Return (x, y) of the center of cell containing provided text 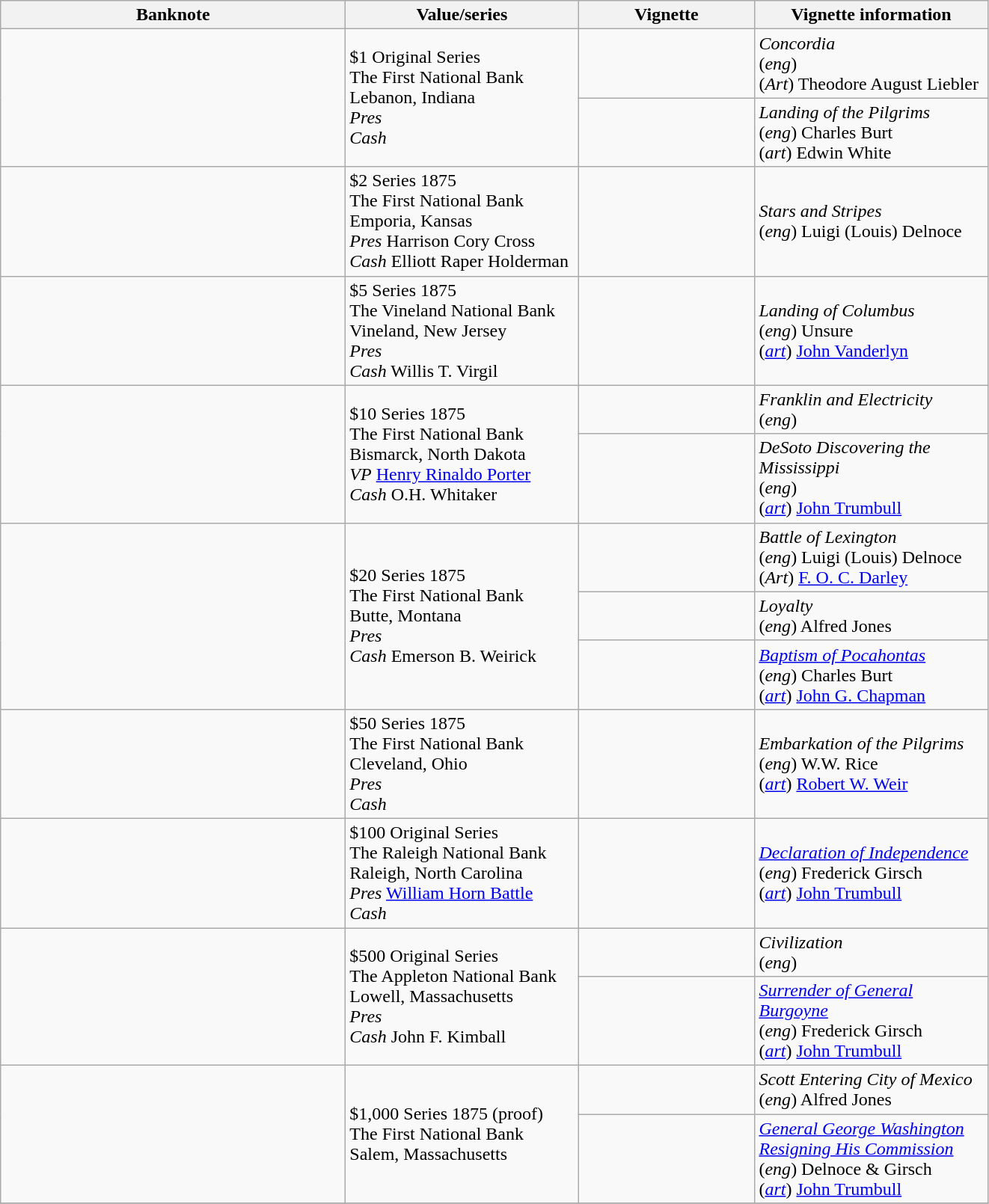
Concordia(eng) (Art) Theodore August Liebler (871, 64)
General George Washington Resigning His Commission(eng) Delnoce & Girsch(art) John Trumbull (871, 1159)
Scott Entering City of Mexico(eng) Alfred Jones (871, 1090)
$1 Original SeriesThe First National BankLebanon, IndianaPres Cash (462, 98)
Battle of Lexington(eng) Luigi (Louis) Delnoce(Art) F. O. C. Darley (871, 557)
$100 Original SeriesThe Raleigh National BankRaleigh, North CarolinaPres William Horn BattleCash (462, 873)
Franklin and Electricity(eng) (871, 410)
$50 Series 1875The First National BankCleveland, OhioPres Cash (462, 764)
Civilization(eng) (871, 951)
Declaration of Independence(eng) Frederick Girsch(art) John Trumbull (871, 873)
$1,000 Series 1875 (proof)The First National BankSalem, Massachusetts (462, 1134)
Embarkation of the Pilgrims(eng) W.W. Rice(art) Robert W. Weir (871, 764)
Baptism of Pocahontas(eng) Charles Burt(art) John G. Chapman (871, 675)
$10 Series 1875The First National BankBismarck, North DakotaVP Henry Rinaldo PorterCash O.H. Whitaker (462, 454)
Value/series (462, 15)
$2 Series 1875The First National BankEmporia, KansasPres Harrison Cory CrossCash Elliott Raper Holderman (462, 221)
$500 Original SeriesThe Appleton National BankLowell, MassachusettsPres Cash John F. Kimball (462, 996)
Vignette information (871, 15)
Landing of Columbus(eng) Unsure(art) John Vanderlyn (871, 331)
$20 Series 1875The First National BankButte, MontanaPres Cash Emerson B. Weirick (462, 616)
Banknote (174, 15)
$5 Series 1875The Vineland National BankVineland, New JerseyPres Cash Willis T. Virgil (462, 331)
Surrender of General Burgoyne(eng) Frederick Girsch(art) John Trumbull (871, 1022)
Landing of the Pilgrims(eng) Charles Burt(art) Edwin White (871, 132)
Loyalty(eng) Alfred Jones (871, 616)
DeSoto Discovering the Mississippi(eng) (art) John Trumbull (871, 479)
Vignette (667, 15)
Stars and Stripes(eng) Luigi (Louis) Delnoce (871, 221)
